Identify which cell holds the provided text, then report its [X, Y] central coordinate. 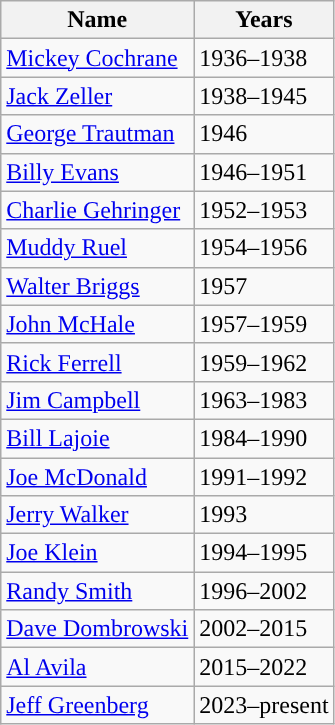
Jerry Walker [98, 515]
1938–1945 [264, 96]
1959–1962 [264, 362]
Charlie Gehringer [98, 210]
1936–1938 [264, 58]
Muddy Ruel [98, 248]
2015–2022 [264, 667]
1991–1992 [264, 477]
Joe Klein [98, 553]
Al Avila [98, 667]
John McHale [98, 324]
1984–1990 [264, 438]
Walter Briggs [98, 286]
1957 [264, 286]
2023–present [264, 705]
Rick Ferrell [98, 362]
2002–2015 [264, 629]
1954–1956 [264, 248]
George Trautman [98, 134]
Bill Lajoie [98, 438]
Mickey Cochrane [98, 58]
Jeff Greenberg [98, 705]
1996–2002 [264, 591]
1952–1953 [264, 210]
Dave Dombrowski [98, 629]
1963–1983 [264, 400]
1946 [264, 134]
1994–1995 [264, 553]
1946–1951 [264, 172]
Joe McDonald [98, 477]
Name [98, 20]
Jack Zeller [98, 96]
1993 [264, 515]
Randy Smith [98, 591]
1957–1959 [264, 324]
Jim Campbell [98, 400]
Billy Evans [98, 172]
Years [264, 20]
